Detect which cell encompasses the target text, then output its [x, y] center coordinate. 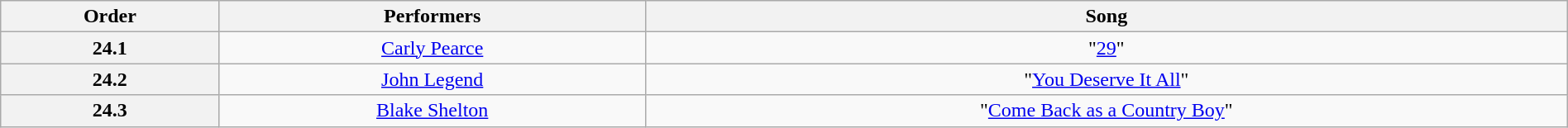
24.1 [110, 48]
Performers [432, 17]
Blake Shelton [432, 111]
"29" [1107, 48]
"You Deserve It All" [1107, 79]
24.3 [110, 111]
24.2 [110, 79]
Song [1107, 17]
Order [110, 17]
Carly Pearce [432, 48]
"Come Back as a Country Boy" [1107, 111]
John Legend [432, 79]
